For the text-containing cell, return its midpoint in [X, Y] coordinate format. 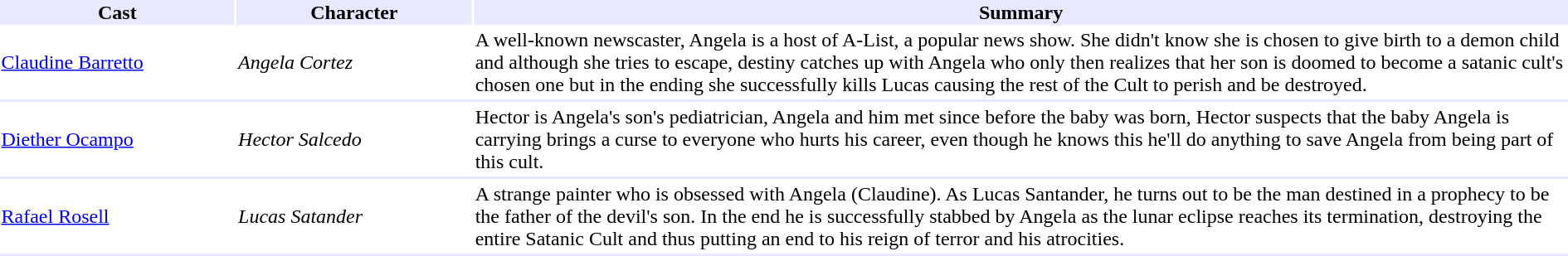
Summary [1020, 12]
Cast [118, 12]
Hector Salcedo [355, 139]
Character [355, 12]
Rafael Rosell [118, 216]
Claudine Barretto [118, 62]
Lucas Satander [355, 216]
Diether Ocampo [118, 139]
Angela Cortez [355, 62]
